From the cell containing the given text, extract its center point as (x, y) coordinate. 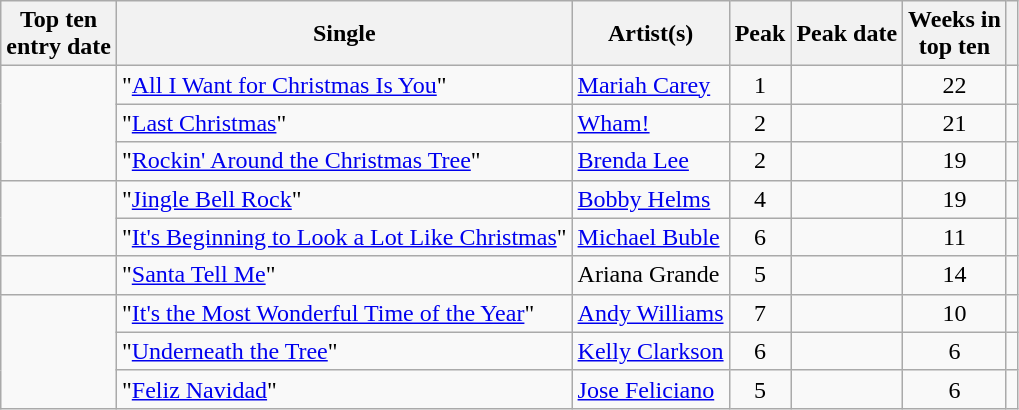
"Last Christmas" (344, 123)
"Feliz Navidad" (344, 389)
"Rockin' Around the Christmas Tree" (344, 161)
Single (344, 34)
"Santa Tell Me" (344, 275)
22 (955, 85)
4 (760, 199)
"It's the Most Wonderful Time of the Year" (344, 313)
"Underneath the Tree" (344, 351)
Jose Feliciano (650, 389)
Bobby Helms (650, 199)
"It's Beginning to Look a Lot Like Christmas" (344, 237)
Ariana Grande (650, 275)
Peak (760, 34)
Top tenentry date (59, 34)
14 (955, 275)
"All I Want for Christmas Is You" (344, 85)
"Jingle Bell Rock" (344, 199)
Brenda Lee (650, 161)
Michael Buble (650, 237)
7 (760, 313)
Weeks intop ten (955, 34)
Artist(s) (650, 34)
Andy Williams (650, 313)
Mariah Carey (650, 85)
21 (955, 123)
Wham! (650, 123)
10 (955, 313)
Peak date (847, 34)
1 (760, 85)
Kelly Clarkson (650, 351)
11 (955, 237)
